Extract the [X, Y] coordinate from the center of the cell holding the provided text.  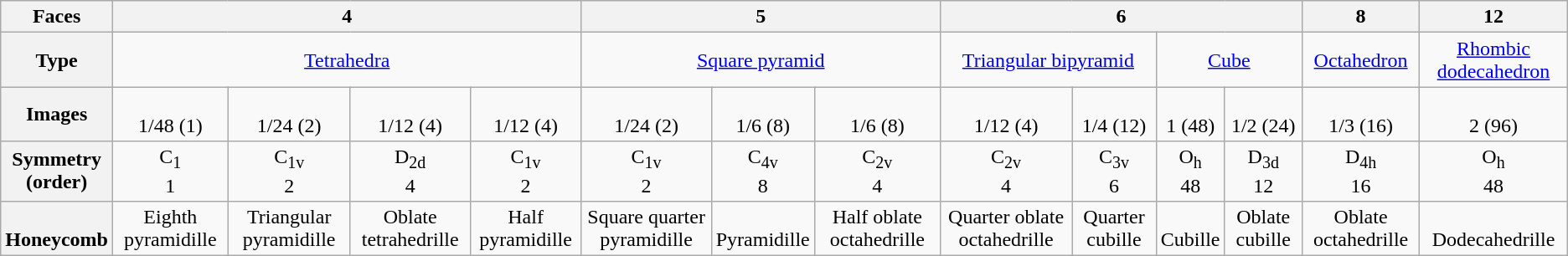
D2d4 [410, 171]
Oblate tetrahedrille [410, 228]
1/3 (16) [1360, 114]
Triangular pyramidille [289, 228]
Faces [57, 17]
C4v8 [762, 171]
1/48 (1) [170, 114]
2 (96) [1494, 114]
D4h16 [1360, 171]
Symmetry(order) [57, 171]
Square pyramid [761, 60]
Cubille [1190, 228]
Images [57, 114]
Triangular bipyramid [1048, 60]
Dodecahedrille [1494, 228]
Cube [1229, 60]
C11 [170, 171]
Rhombic dodecahedron [1494, 60]
1 (48) [1190, 114]
Octahedron [1360, 60]
5 [761, 17]
Pyramidille [762, 228]
Oblate octahedrille [1360, 228]
D3d12 [1263, 171]
Honeycomb [57, 228]
Quarter oblate octahedrille [1005, 228]
Half oblate octahedrille [877, 228]
8 [1360, 17]
C3v6 [1114, 171]
Type [57, 60]
Tetrahedra [347, 60]
Square quarter pyramidille [647, 228]
Eighth pyramidille [170, 228]
12 [1494, 17]
6 [1121, 17]
1/2 (24) [1263, 114]
4 [347, 17]
1/4 (12) [1114, 114]
Oblate cubille [1263, 228]
Half pyramidille [526, 228]
Quarter cubille [1114, 228]
